Return the [X, Y] coordinate for the center point of the cell that contains the specified text.  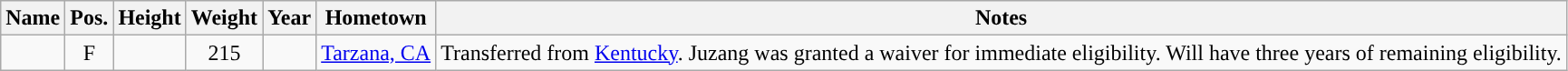
F [89, 53]
Notes [1002, 18]
Height [150, 18]
Transferred from Kentucky. Juzang was granted a waiver for immediate eligibility. Will have three years of remaining eligibility. [1002, 53]
Weight [224, 18]
215 [224, 53]
Year [290, 18]
Name [33, 18]
Hometown [376, 18]
Tarzana, CA [376, 53]
Pos. [89, 18]
